Pinpoint the cell where the given text exists, returning its (X, Y) midpoint coordinate. 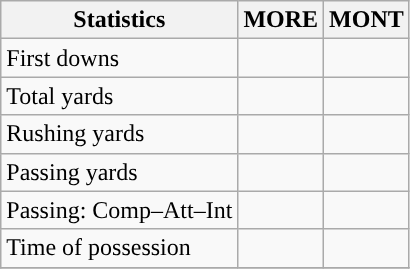
Statistics (120, 20)
Passing yards (120, 172)
MONT (367, 20)
Rushing yards (120, 134)
Time of possession (120, 248)
Total yards (120, 96)
MORE (281, 20)
Passing: Comp–Att–Int (120, 210)
First downs (120, 58)
